Identify which cell holds the provided text, then report its (x, y) central coordinate. 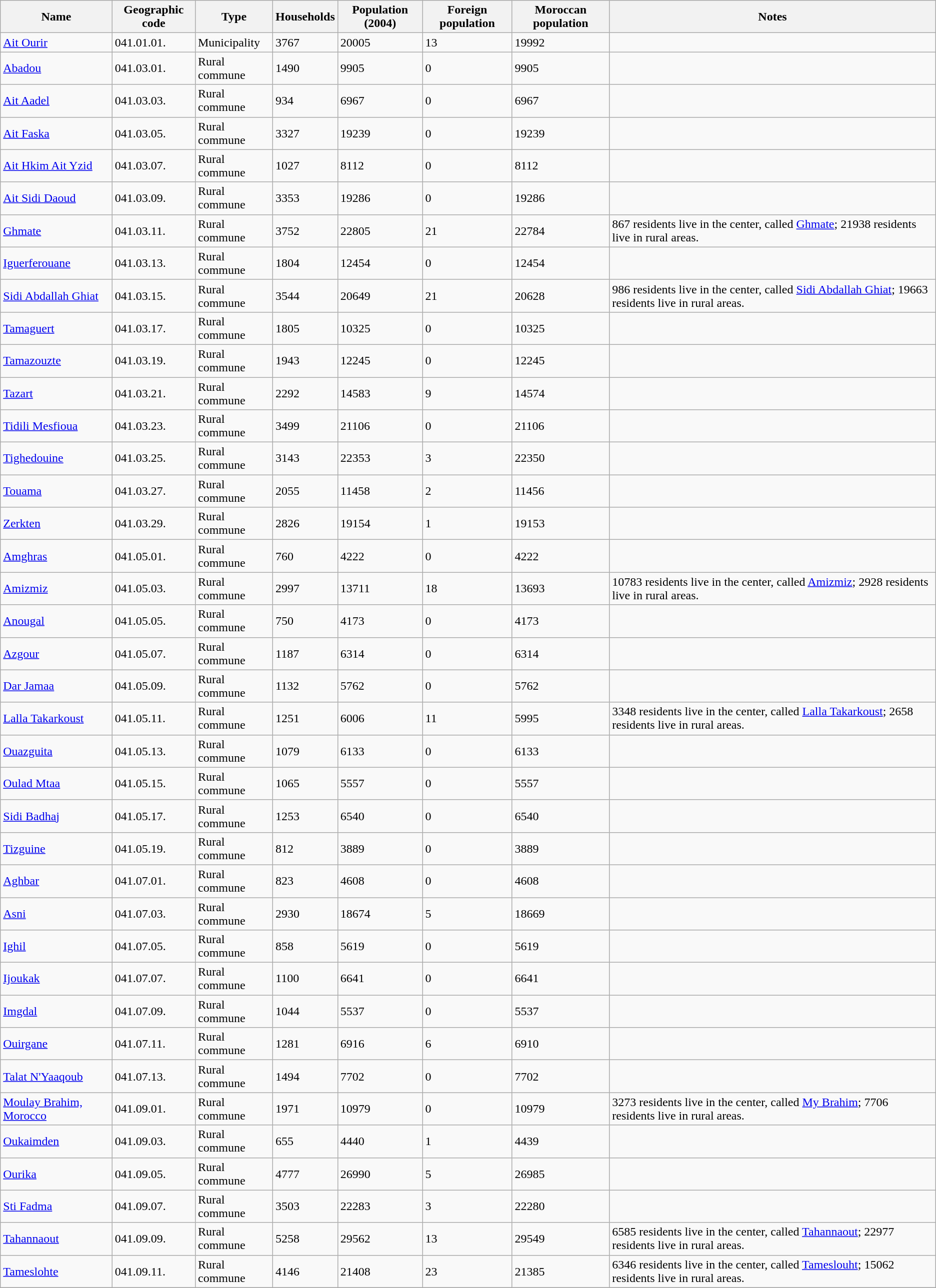
Asni (56, 914)
1490 (305, 68)
22350 (561, 459)
041.05.07. (153, 654)
Aghbar (56, 881)
1281 (305, 1044)
5258 (305, 1239)
041.09.05. (153, 1174)
1253 (305, 816)
1805 (305, 328)
041.03.21. (153, 393)
Ait Aadel (56, 101)
Moroccan population (561, 17)
26990 (380, 1174)
041.03.07. (153, 166)
6910 (561, 1044)
041.03.15. (153, 296)
041.09.01. (153, 1109)
2997 (305, 589)
13711 (380, 589)
041.07.11. (153, 1044)
6585 residents live in the center, called Tahannaout; 22977 residents live in rural areas. (772, 1239)
3752 (305, 231)
Anougal (56, 621)
Azgour (56, 654)
Tamaguert (56, 328)
18674 (380, 914)
041.05.03. (153, 589)
867 residents live in the center, called Ghmate; 21938 residents live in rural areas. (772, 231)
041.03.25. (153, 459)
041.03.17. (153, 328)
18669 (561, 914)
11 (467, 719)
041.07.13. (153, 1077)
041.07.09. (153, 1012)
041.03.19. (153, 361)
22784 (561, 231)
2930 (305, 914)
1251 (305, 719)
Ghmate (56, 231)
Zerkten (56, 524)
1132 (305, 686)
6346 residents live in the center, called Tameslouht; 15062 residents live in rural areas. (772, 1272)
Oulad Mtaa (56, 784)
Iguerferouane (56, 263)
Tizguine (56, 849)
1065 (305, 784)
2292 (305, 393)
041.07.03. (153, 914)
20005 (380, 42)
9 (467, 393)
6 (467, 1044)
4777 (305, 1174)
19153 (561, 524)
041.03.03. (153, 101)
19154 (380, 524)
041.05.11. (153, 719)
Moulay Brahim, Morocco (56, 1109)
Sidi Abdallah Ghiat (56, 296)
041.03.11. (153, 231)
041.03.27. (153, 491)
6006 (380, 719)
2 (467, 491)
Municipality (234, 42)
041.01.01. (153, 42)
11458 (380, 491)
934 (305, 101)
Amghras (56, 556)
Dar Jamaa (56, 686)
041.09.09. (153, 1239)
22353 (380, 459)
041.03.23. (153, 426)
1943 (305, 361)
14583 (380, 393)
Notes (772, 17)
655 (305, 1142)
Name (56, 17)
Tahannaout (56, 1239)
041.03.01. (153, 68)
1971 (305, 1109)
041.07.07. (153, 979)
26985 (561, 1174)
Sidi Badhaj (56, 816)
3348 residents live in the center, called Lalla Takarkoust; 2658 residents live in rural areas. (772, 719)
21385 (561, 1272)
Lalla Takarkoust (56, 719)
Ait Faska (56, 133)
21408 (380, 1272)
14574 (561, 393)
986 residents live in the center, called Sidi Abdallah Ghiat; 19663 residents live in rural areas. (772, 296)
3327 (305, 133)
19992 (561, 42)
Ouazguita (56, 751)
812 (305, 849)
041.03.29. (153, 524)
041.03.05. (153, 133)
Talat N'Yaaqoub (56, 1077)
041.05.01. (153, 556)
20649 (380, 296)
29549 (561, 1239)
10783 residents live in the center, called Amizmiz; 2928 residents live in rural areas. (772, 589)
Sti Fadma (56, 1207)
13693 (561, 589)
5995 (561, 719)
760 (305, 556)
Ouirgane (56, 1044)
Ourika (56, 1174)
041.09.11. (153, 1272)
2826 (305, 524)
Tidili Mesfioua (56, 426)
3767 (305, 42)
Abadou (56, 68)
22805 (380, 231)
041.05.13. (153, 751)
1100 (305, 979)
Amizmiz (56, 589)
Tameslohte (56, 1272)
041.07.01. (153, 881)
041.03.13. (153, 263)
Households (305, 17)
Ighil (56, 947)
1494 (305, 1077)
4146 (305, 1272)
Population (2004) (380, 17)
041.07.05. (153, 947)
750 (305, 621)
3143 (305, 459)
29562 (380, 1239)
Foreign population (467, 17)
Imgdal (56, 1012)
1044 (305, 1012)
041.09.03. (153, 1142)
3544 (305, 296)
1079 (305, 751)
1187 (305, 654)
Ait Sidi Daoud (56, 198)
3499 (305, 426)
3273 residents live in the center, called My Brahim; 7706 residents live in rural areas. (772, 1109)
Tamazouzte (56, 361)
1027 (305, 166)
22280 (561, 1207)
22283 (380, 1207)
858 (305, 947)
1804 (305, 263)
11456 (561, 491)
Touama (56, 491)
041.09.07. (153, 1207)
2055 (305, 491)
041.05.09. (153, 686)
20628 (561, 296)
Geographic code (153, 17)
041.05.17. (153, 816)
Ijoukak (56, 979)
Type (234, 17)
Tazart (56, 393)
041.03.09. (153, 198)
3353 (305, 198)
Tighedouine (56, 459)
4440 (380, 1142)
Ait Hkim Ait Yzid (56, 166)
041.05.15. (153, 784)
041.05.05. (153, 621)
Ait Ourir (56, 42)
4439 (561, 1142)
23 (467, 1272)
3503 (305, 1207)
041.05.19. (153, 849)
Oukaimden (56, 1142)
18 (467, 589)
6916 (380, 1044)
823 (305, 881)
